For the text-containing cell, return its midpoint in [x, y] coordinate format. 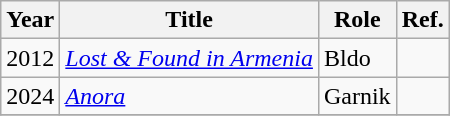
Bldo [357, 58]
2024 [30, 96]
Year [30, 20]
Lost & Found in Armenia [190, 58]
Ref. [422, 20]
2012 [30, 58]
Garnik [357, 96]
Title [190, 20]
Role [357, 20]
Anora [190, 96]
